Determine the [x, y] coordinate at the center of the cell enclosing the given text.  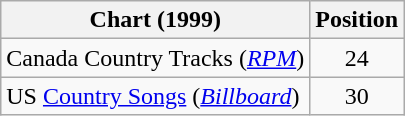
Position [357, 20]
Canada Country Tracks (RPM) [156, 58]
24 [357, 58]
US Country Songs (Billboard) [156, 96]
30 [357, 96]
Chart (1999) [156, 20]
